For the text-containing cell, return its midpoint in (x, y) coordinate format. 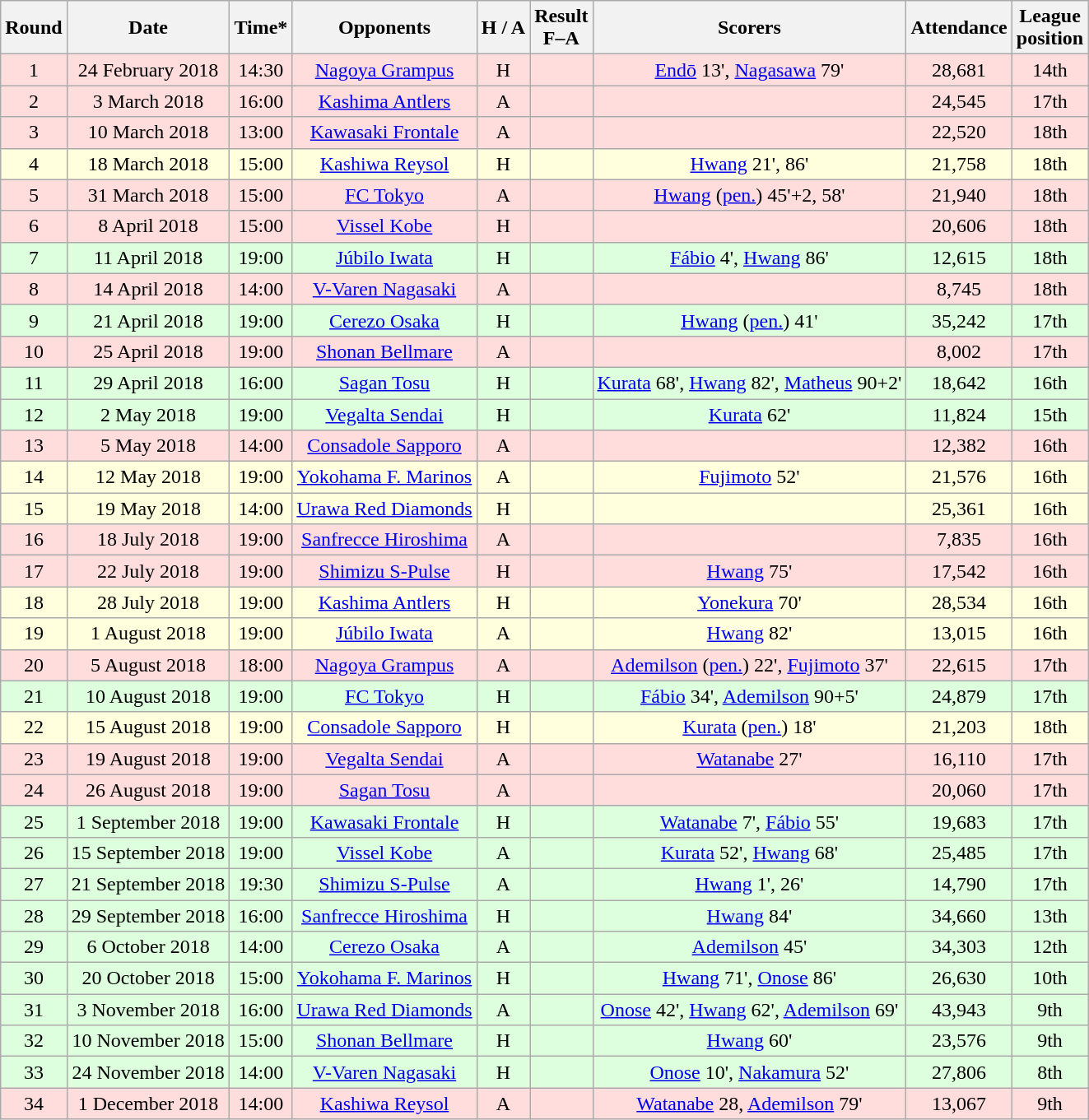
12,382 (959, 446)
Endō 13', Nagasawa 79' (749, 70)
5 (34, 195)
23,576 (959, 1041)
Leagueposition (1049, 28)
18:00 (261, 665)
8 (34, 289)
21 April 2018 (148, 320)
28,534 (959, 602)
15th (1049, 414)
19 (34, 634)
1 (34, 70)
14 April 2018 (148, 289)
43,943 (959, 1010)
7,835 (959, 540)
Hwang (pen.) 41' (749, 320)
Ademilson (pen.) 22', Fujimoto 37' (749, 665)
25,361 (959, 509)
18,642 (959, 383)
21 (34, 696)
7 (34, 258)
3 November 2018 (148, 1010)
27 (34, 884)
Hwang 71', Onose 86' (749, 978)
18 March 2018 (148, 164)
Opponents (384, 28)
33 (34, 1072)
26 (34, 853)
25 (34, 821)
6 October 2018 (148, 947)
12 (34, 414)
Watanabe 28, Ademilson 79' (749, 1104)
15 (34, 509)
12 May 2018 (148, 477)
16,110 (959, 759)
20 October 2018 (148, 978)
Yonekura 70' (749, 602)
17,542 (959, 571)
25,485 (959, 853)
2 May 2018 (148, 414)
18 (34, 602)
29 September 2018 (148, 916)
2 (34, 101)
10 March 2018 (148, 132)
15 August 2018 (148, 727)
Fábio 34', Ademilson 90+5' (749, 696)
Watanabe 27' (749, 759)
22 July 2018 (148, 571)
12,615 (959, 258)
10 November 2018 (148, 1041)
22,520 (959, 132)
Hwang 1', 26' (749, 884)
26,630 (959, 978)
24,879 (959, 696)
22 (34, 727)
Hwang 21', 86' (749, 164)
28 (34, 916)
24 November 2018 (148, 1072)
1 September 2018 (148, 821)
Kurata 52', Hwang 68' (749, 853)
Date (148, 28)
34,303 (959, 947)
10 August 2018 (148, 696)
28,681 (959, 70)
14,790 (959, 884)
10th (1049, 978)
24,545 (959, 101)
20 (34, 665)
Attendance (959, 28)
18 July 2018 (148, 540)
19,683 (959, 821)
31 March 2018 (148, 195)
5 August 2018 (148, 665)
Onose 10', Nakamura 52' (749, 1072)
28 July 2018 (148, 602)
34,660 (959, 916)
12th (1049, 947)
21,940 (959, 195)
Fujimoto 52' (749, 477)
Hwang 75' (749, 571)
25 April 2018 (148, 351)
13:00 (261, 132)
Onose 42', Hwang 62', Ademilson 69' (749, 1010)
35,242 (959, 320)
23 (34, 759)
15 September 2018 (148, 853)
30 (34, 978)
Hwang 60' (749, 1041)
Kurata 68', Hwang 82', Matheus 90+2' (749, 383)
14:30 (261, 70)
8 April 2018 (148, 226)
6 (34, 226)
Scorers (749, 28)
5 May 2018 (148, 446)
3 (34, 132)
8,002 (959, 351)
ResultF–A (561, 28)
22,615 (959, 665)
11 April 2018 (148, 258)
19 August 2018 (148, 759)
11,824 (959, 414)
11 (34, 383)
1 December 2018 (148, 1104)
21,203 (959, 727)
13 (34, 446)
24 February 2018 (148, 70)
3 March 2018 (148, 101)
Kurata (pen.) 18' (749, 727)
Hwang 84' (749, 916)
29 (34, 947)
31 (34, 1010)
8th (1049, 1072)
14 (34, 477)
Hwang (pen.) 45'+2, 58' (749, 195)
4 (34, 164)
9 (34, 320)
21,576 (959, 477)
17 (34, 571)
Round (34, 28)
32 (34, 1041)
20,606 (959, 226)
13,067 (959, 1104)
34 (34, 1104)
16 (34, 540)
13th (1049, 916)
21,758 (959, 164)
Ademilson 45' (749, 947)
8,745 (959, 289)
Kurata 62' (749, 414)
19 May 2018 (148, 509)
29 April 2018 (148, 383)
13,015 (959, 634)
27,806 (959, 1072)
Fábio 4', Hwang 86' (749, 258)
14th (1049, 70)
24 (34, 790)
1 August 2018 (148, 634)
H / A (503, 28)
Hwang 82' (749, 634)
10 (34, 351)
19:30 (261, 884)
Watanabe 7', Fábio 55' (749, 821)
20,060 (959, 790)
26 August 2018 (148, 790)
Time* (261, 28)
21 September 2018 (148, 884)
